Determine the [X, Y] coordinate at the center of the cell enclosing the given text.  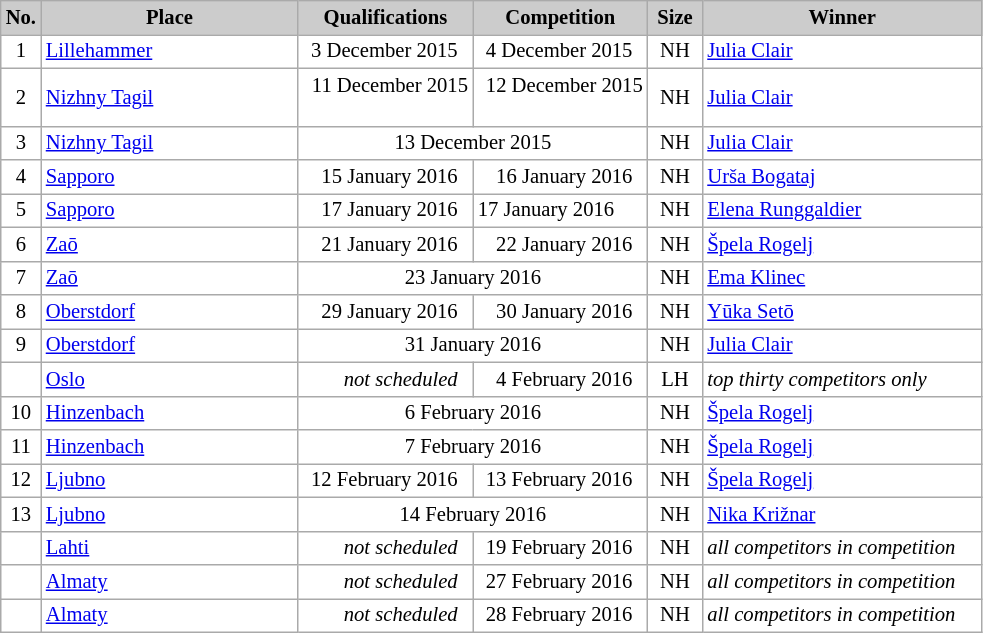
8 [21, 311]
Yūka Setō [842, 311]
Competition [560, 17]
Lahti [170, 548]
5 [21, 210]
22 January 2016 [560, 244]
Size [676, 17]
11 December 2015 [386, 97]
Urša Bogataj [842, 177]
4 [21, 177]
13 February 2016 [560, 480]
1 [21, 51]
Lillehammer [170, 51]
LH [676, 379]
21 January 2016 [386, 244]
23 January 2016 [473, 278]
7 February 2016 [473, 447]
4 February 2016 [560, 379]
10 [21, 413]
12 [21, 480]
16 January 2016 [560, 177]
Elena Runggaldier [842, 210]
15 January 2016 [386, 177]
13 December 2015 [473, 143]
13 [21, 514]
7 [21, 278]
28 February 2016 [560, 615]
12 February 2016 [386, 480]
Place [170, 17]
Oslo [170, 379]
3 [21, 143]
29 January 2016 [386, 311]
27 February 2016 [560, 581]
11 [21, 447]
19 February 2016 [560, 548]
30 January 2016 [560, 311]
31 January 2016 [473, 345]
9 [21, 345]
Ema Klinec [842, 278]
4 December 2015 [560, 51]
6 [21, 244]
2 [21, 97]
12 December 2015 [560, 97]
6 February 2016 [473, 413]
top thirty competitors only [842, 379]
3 December 2015 [386, 51]
14 February 2016 [473, 514]
Qualifications [386, 17]
Winner [842, 17]
No. [21, 17]
Nika Križnar [842, 514]
